Find where the given text appears and provide that cell's center as [X, Y] coordinate. 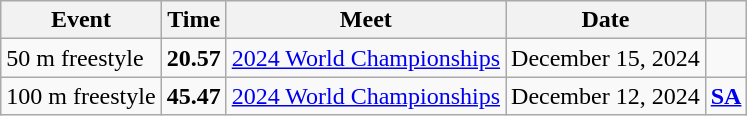
50 m freestyle [81, 58]
SA [726, 96]
45.47 [194, 96]
Event [81, 20]
100 m freestyle [81, 96]
December 15, 2024 [606, 58]
Time [194, 20]
Date [606, 20]
December 12, 2024 [606, 96]
Meet [366, 20]
20.57 [194, 58]
